Provide the (x, y) coordinate of the cell's center where the given text is located.  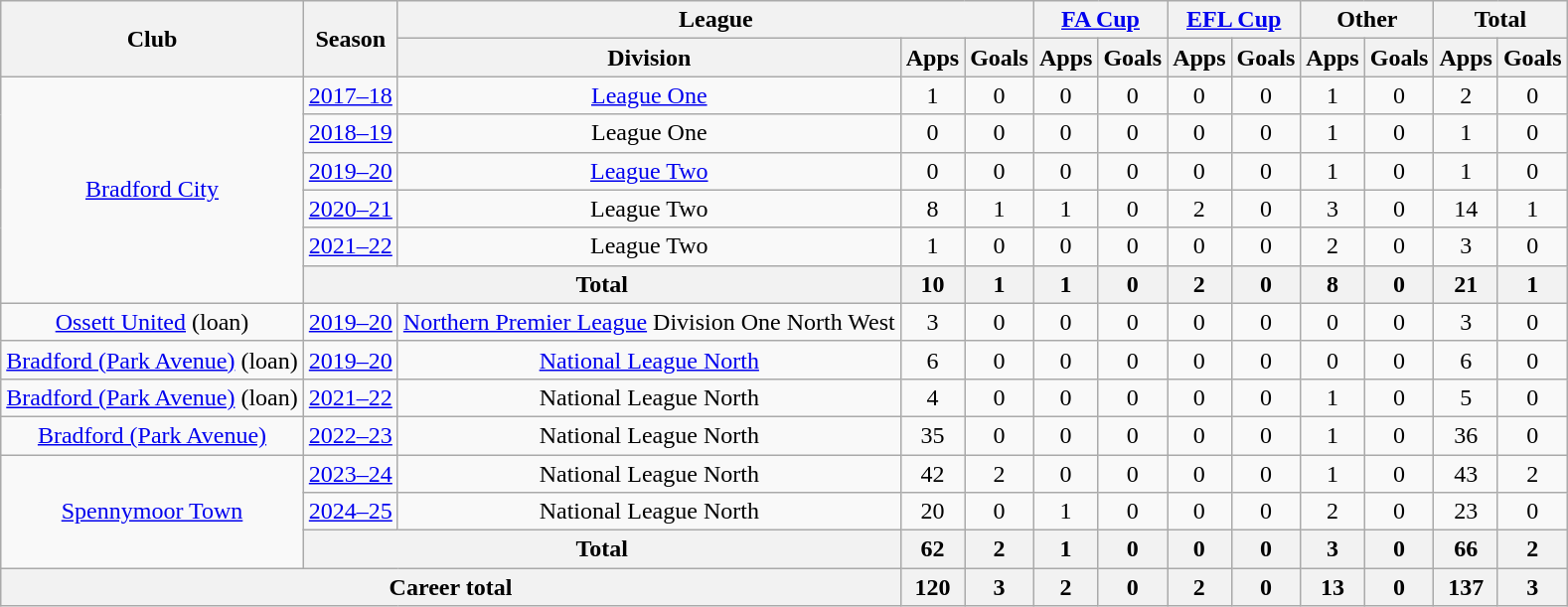
120 (932, 587)
Bradford City (153, 190)
2022–23 (350, 435)
20 (932, 512)
Bradford (Park Avenue) (153, 435)
2024–25 (350, 512)
10 (932, 284)
66 (1466, 549)
43 (1466, 474)
Other (1367, 20)
2020–21 (350, 209)
5 (1466, 397)
FA Cup (1100, 20)
62 (932, 549)
Career total (451, 587)
2018–19 (350, 133)
Spennymoor Town (153, 512)
2023–24 (350, 474)
35 (932, 435)
League (715, 20)
Northern Premier League Division One North West (649, 322)
14 (1466, 209)
EFL Cup (1234, 20)
Division (649, 58)
Club (153, 39)
2017–18 (350, 95)
13 (1333, 587)
23 (1466, 512)
36 (1466, 435)
Season (350, 39)
Ossett United (loan) (153, 322)
4 (932, 397)
137 (1466, 587)
21 (1466, 284)
42 (932, 474)
